Identify which cell holds the provided text, then report its [x, y] central coordinate. 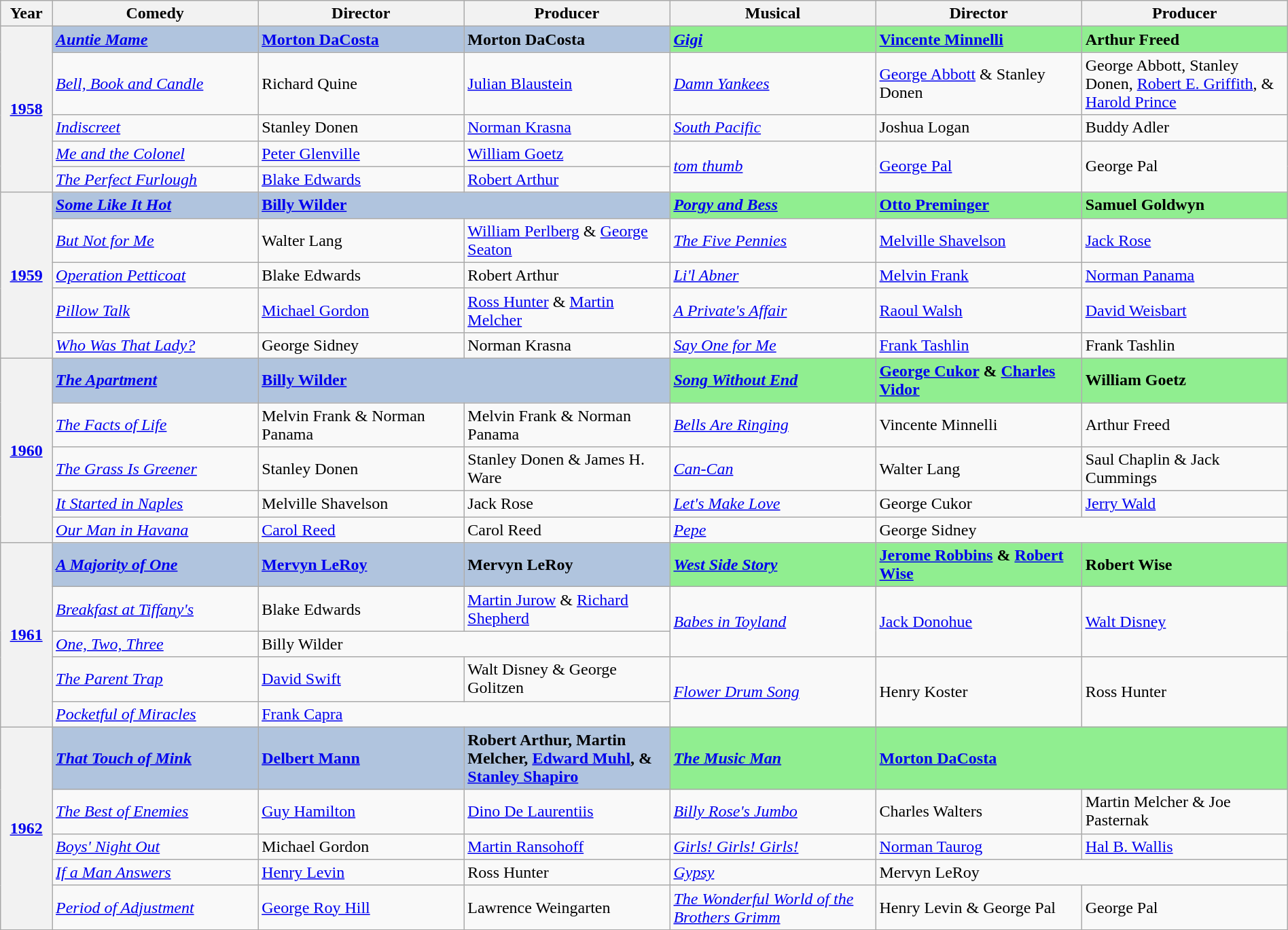
Richard Quine [361, 84]
The Best of Enemies [155, 811]
Porgy and Bess [773, 205]
West Side Story [773, 565]
Let's Make Love [773, 504]
Pepe [773, 530]
South Pacific [773, 128]
Raoul Walsh [978, 310]
If a Man Answers [155, 872]
Otto Preminger [978, 205]
Charles Walters [978, 811]
Some Like It Hot [155, 205]
Martin Jurow & Richard Shepherd [567, 609]
Jack Donohue [978, 622]
Robert Arthur, Martin Melcher, Edward Muhl, & Stanley Shapiro [567, 758]
A Majority of One [155, 565]
Comedy [155, 14]
Peter Glenville [361, 154]
The Apartment [155, 380]
Dino De Laurentiis [567, 811]
Norman Taurog [978, 846]
Bell, Book and Candle [155, 84]
Henry Koster [978, 692]
1960 [26, 450]
Operation Petticoat [155, 275]
Our Man in Havana [155, 530]
Indiscreet [155, 128]
Auntie Mame [155, 39]
Song Without End [773, 380]
tom thumb [773, 166]
Hal B. Wallis [1185, 846]
David Swift [361, 679]
But Not for Me [155, 240]
Henry Levin [361, 872]
The Wonderful World of the Brothers Grimm [773, 908]
The Perfect Furlough [155, 179]
One, Two, Three [155, 644]
Girls! Girls! Girls! [773, 846]
Jerome Robbins & Robert Wise [978, 565]
George Cukor & Charles Vidor [978, 380]
Stanley Donen & James H. Ware [567, 469]
Musical [773, 14]
The Parent Trap [155, 679]
George Roy Hill [361, 908]
A Private's Affair [773, 310]
Babes in Toyland [773, 622]
Pocketful of Miracles [155, 714]
Can-Can [773, 469]
It Started in Naples [155, 504]
Joshua Logan [978, 128]
Billy Rose's Jumbo [773, 811]
Pillow Talk [155, 310]
Norman Panama [1185, 275]
Say One for Me [773, 345]
Buddy Adler [1185, 128]
Guy Hamilton [361, 811]
Gypsy [773, 872]
Henry Levin & George Pal [978, 908]
Walt Disney & George Golitzen [567, 679]
George Abbott & Stanley Donen [978, 84]
Lawrence Weingarten [567, 908]
William Perlberg & George Seaton [567, 240]
Martin Ransohoff [567, 846]
Gigi [773, 39]
Jerry Wald [1185, 504]
Breakfast at Tiffany's [155, 609]
1958 [26, 109]
Saul Chaplin & Jack Cummings [1185, 469]
The Grass Is Greener [155, 469]
Year [26, 14]
The Facts of Life [155, 424]
Flower Drum Song [773, 692]
Li'l Abner [773, 275]
George Cukor [978, 504]
Robert Wise [1185, 565]
David Weisbart [1185, 310]
Damn Yankees [773, 84]
1959 [26, 275]
1962 [26, 828]
Melvin Frank [978, 275]
Period of Adjustment [155, 908]
Frank Capra [464, 714]
Me and the Colonel [155, 154]
Bells Are Ringing [773, 424]
Who Was That Lady? [155, 345]
Ross Hunter & Martin Melcher [567, 310]
Boys' Night Out [155, 846]
Delbert Mann [361, 758]
That Touch of Mink [155, 758]
George Abbott, Stanley Donen, Robert E. Griffith, & Harold Prince [1185, 84]
Walt Disney [1185, 622]
Julian Blaustein [567, 84]
The Music Man [773, 758]
The Five Pennies [773, 240]
1961 [26, 634]
Martin Melcher & Joe Pasternak [1185, 811]
Samuel Goldwyn [1185, 205]
